Find where the given text appears and provide that cell's center as (x, y) coordinate. 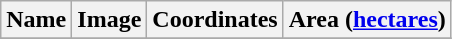
Image (110, 20)
Coordinates (215, 20)
Name (36, 20)
Area (hectares) (367, 20)
